Find where the given text appears and provide that cell's center as [X, Y] coordinate. 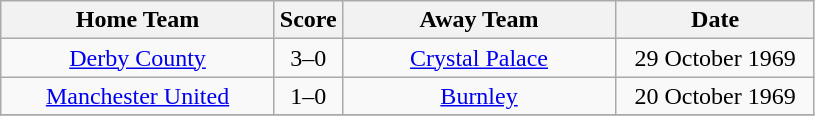
3–0 [308, 58]
Away Team [479, 20]
1–0 [308, 96]
Score [308, 20]
Derby County [138, 58]
Date [716, 20]
29 October 1969 [716, 58]
Burnley [479, 96]
Home Team [138, 20]
20 October 1969 [716, 96]
Manchester United [138, 96]
Crystal Palace [479, 58]
